Return [x, y] of the center of cell containing provided text 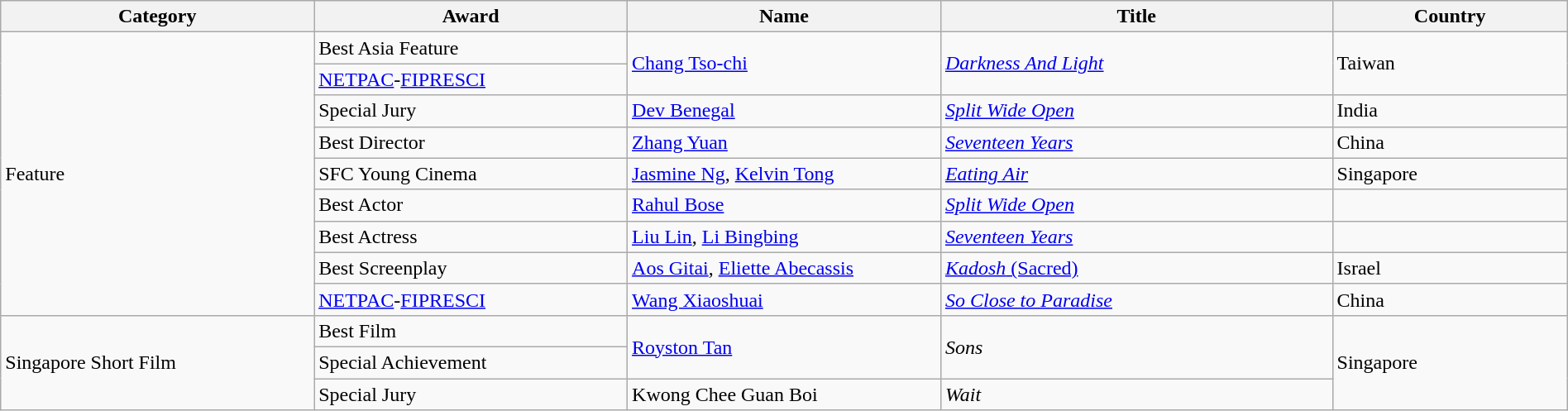
Sons [1136, 346]
Title [1136, 17]
Liu Lin, Li Bingbing [784, 237]
Aos Gitai, Eliette Abecassis [784, 268]
Royston Tan [784, 346]
Best Actress [471, 237]
Israel [1450, 268]
Jasmine Ng, Kelvin Tong [784, 174]
Award [471, 17]
Rahul Bose [784, 205]
So Close to Paradise [1136, 299]
Wait [1136, 394]
Taiwan [1450, 64]
Chang Tso-chi [784, 64]
Kadosh (Sacred) [1136, 268]
Darkness And Light [1136, 64]
Special Achievement [471, 362]
Best Actor [471, 205]
Wang Xiaoshuai [784, 299]
Best Film [471, 331]
Dev Benegal [784, 111]
Best Screenplay [471, 268]
SFC Young Cinema [471, 174]
Kwong Chee Guan Boi [784, 394]
Category [157, 17]
Singapore Short Film [157, 362]
India [1450, 111]
Eating Air [1136, 174]
Best Asia Feature [471, 48]
Zhang Yuan [784, 142]
Country [1450, 17]
Best Director [471, 142]
Name [784, 17]
Feature [157, 174]
